Pinpoint the cell where the given text exists, returning its (x, y) midpoint coordinate. 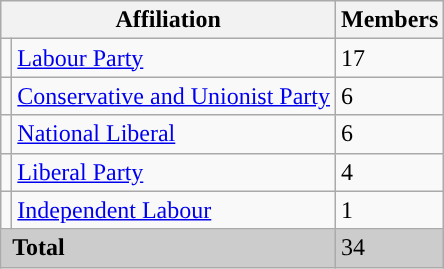
Conservative and Unionist Party (174, 96)
Liberal Party (174, 172)
17 (390, 58)
1 (390, 210)
Independent Labour (174, 210)
Members (390, 20)
Labour Party (174, 58)
4 (390, 172)
Total (168, 248)
Affiliation (168, 20)
National Liberal (174, 134)
34 (390, 248)
